Scan for the cell matching the given text and deliver its (x, y) coordinate at center. 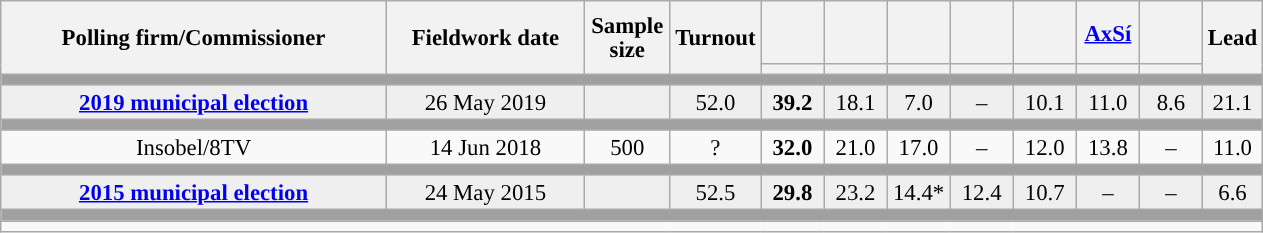
Turnout (716, 38)
24 May 2015 (485, 194)
13.8 (1108, 148)
8.6 (1170, 102)
52.0 (716, 102)
39.2 (792, 102)
21.0 (856, 148)
500 (627, 148)
14 Jun 2018 (485, 148)
? (716, 148)
Polling firm/Commissioner (194, 38)
10.1 (1044, 102)
12.0 (1044, 148)
Sample size (627, 38)
23.2 (856, 194)
2015 municipal election (194, 194)
17.0 (918, 148)
Lead (1232, 38)
Fieldwork date (485, 38)
7.0 (918, 102)
52.5 (716, 194)
6.6 (1232, 194)
10.7 (1044, 194)
AxSí (1108, 32)
12.4 (982, 194)
2019 municipal election (194, 102)
29.8 (792, 194)
Insobel/8TV (194, 148)
26 May 2019 (485, 102)
14.4* (918, 194)
32.0 (792, 148)
18.1 (856, 102)
21.1 (1232, 102)
